Determine the [x, y] coordinate at the center of the cell enclosing the given text.  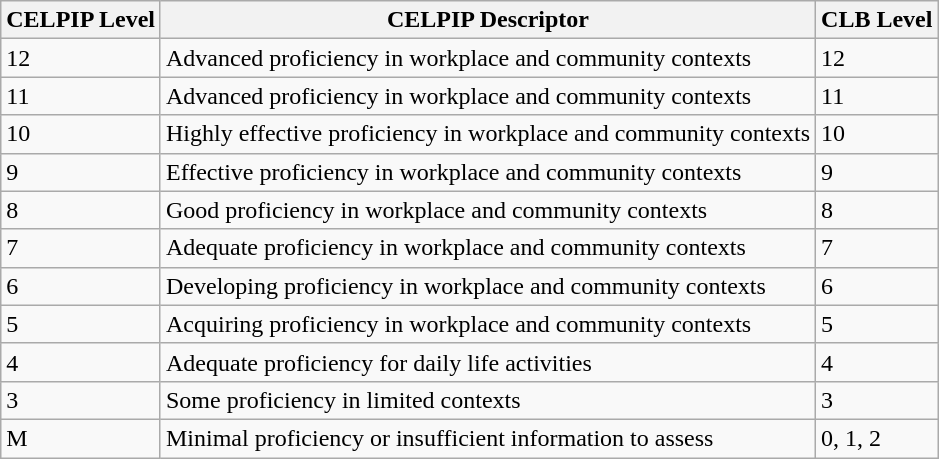
Highly effective proficiency in workplace and community contexts [488, 134]
CELPIP Descriptor [488, 20]
Developing proficiency in workplace and community contexts [488, 286]
M [81, 438]
Minimal proficiency or insufficient information to assess [488, 438]
Acquiring proficiency in workplace and community contexts [488, 324]
Adequate proficiency for daily life activities [488, 362]
CELPIP Level [81, 20]
0, 1, 2 [877, 438]
Good proficiency in workplace and community contexts [488, 210]
Some proficiency in limited contexts [488, 400]
CLB Level [877, 20]
Effective proficiency in workplace and community contexts [488, 172]
Adequate proficiency in workplace and community contexts [488, 248]
